For the text-containing cell, return its midpoint in [X, Y] coordinate format. 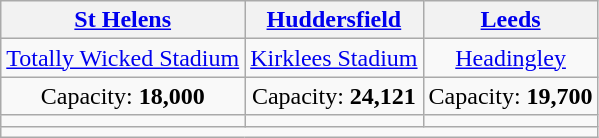
Capacity: 18,000 [123, 96]
Huddersfield [334, 20]
Capacity: 24,121 [334, 96]
St Helens [123, 20]
Leeds [510, 20]
Kirklees Stadium [334, 58]
Capacity: 19,700 [510, 96]
Headingley [510, 58]
Totally Wicked Stadium [123, 58]
